Locate the cell with the specified text and output its [x, y] center coordinate. 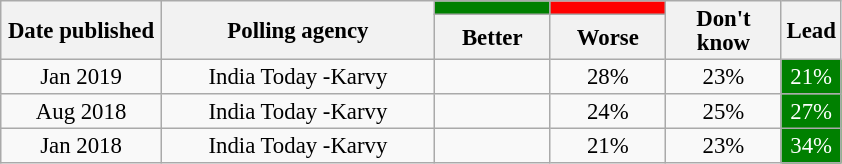
27% [811, 112]
28% [608, 78]
Polling agency [298, 30]
Better [492, 38]
Date published [82, 30]
Jan 2018 [82, 146]
34% [811, 146]
Don't know [724, 30]
24% [608, 112]
Aug 2018 [82, 112]
Lead [811, 30]
Jan 2019 [82, 78]
25% [724, 112]
Worse [608, 38]
